Locate the cell with the specified text and output its (X, Y) center coordinate. 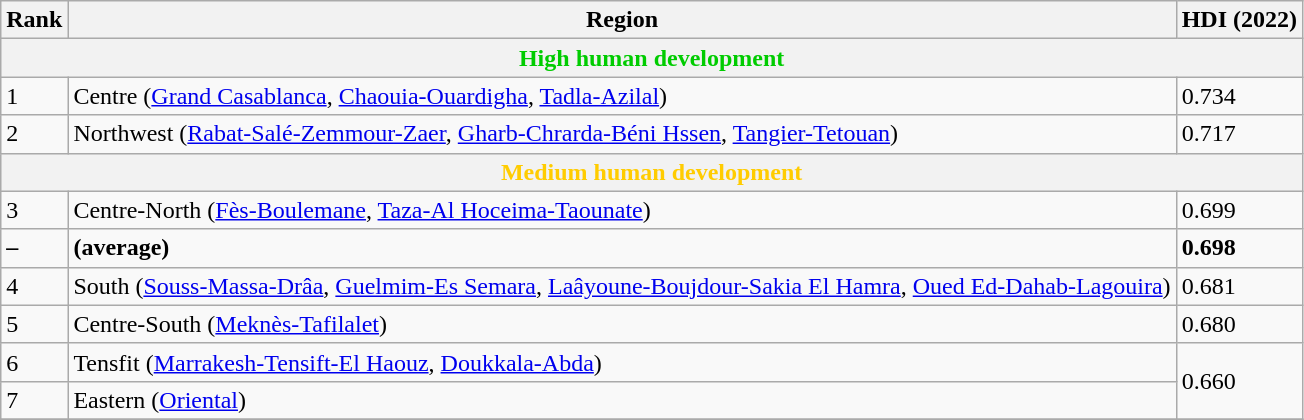
0.698 (1239, 248)
High human development (652, 58)
South (Souss-Massa-Drâa, Guelmim-Es Semara, Laâyoune-Boujdour-Sakia El Hamra, Oued Ed-Dahab-Lagouira) (622, 286)
0.699 (1239, 210)
4 (34, 286)
Eastern (Oriental) (622, 400)
1 (34, 96)
Centre-North (Fès-Boulemane, Taza-Al Hoceima-Taounate) (622, 210)
0.681 (1239, 286)
HDI (2022) (1239, 20)
0.734 (1239, 96)
Rank (34, 20)
Centre-South (Meknès-Tafilalet) (622, 324)
2 (34, 134)
6 (34, 362)
– (34, 248)
5 (34, 324)
0.680 (1239, 324)
(average) (622, 248)
Region (622, 20)
0.717 (1239, 134)
Tensfit (Marrakesh-Tensift-El Haouz, Doukkala-Abda) (622, 362)
Centre (Grand Casablanca, Chaouia-Ouardigha, Tadla-Azilal) (622, 96)
0.660 (1239, 381)
7 (34, 400)
Northwest (Rabat-Salé-Zemmour-Zaer, Gharb-Chrarda-Béni Hssen, Tangier-Tetouan) (622, 134)
Medium human development (652, 172)
3 (34, 210)
